Capture the cell that displays the provided text and extract its [x, y] central coordinate. 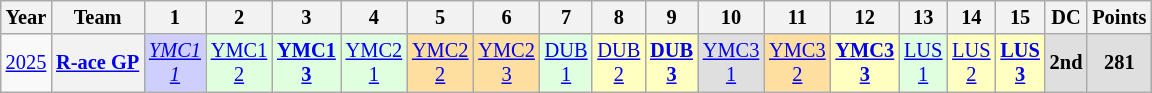
R-ace GP [98, 63]
YMC23 [506, 63]
2025 [26, 63]
9 [672, 17]
Year [26, 17]
3 [306, 17]
YMC32 [797, 63]
5 [440, 17]
YMC22 [440, 63]
YMC31 [731, 63]
10 [731, 17]
YMC33 [866, 63]
YMC21 [374, 63]
DC [1066, 17]
Points [1119, 17]
15 [1020, 17]
8 [618, 17]
14 [971, 17]
LUS3 [1020, 63]
2 [239, 17]
Team [98, 17]
2nd [1066, 63]
7 [566, 17]
YMC13 [306, 63]
DUB2 [618, 63]
6 [506, 17]
DUB1 [566, 63]
11 [797, 17]
DUB3 [672, 63]
YMC12 [239, 63]
281 [1119, 63]
4 [374, 17]
YMC11 [175, 63]
LUS1 [923, 63]
1 [175, 17]
13 [923, 17]
LUS2 [971, 63]
12 [866, 17]
